Locate the cell with the specified text and output its [x, y] center coordinate. 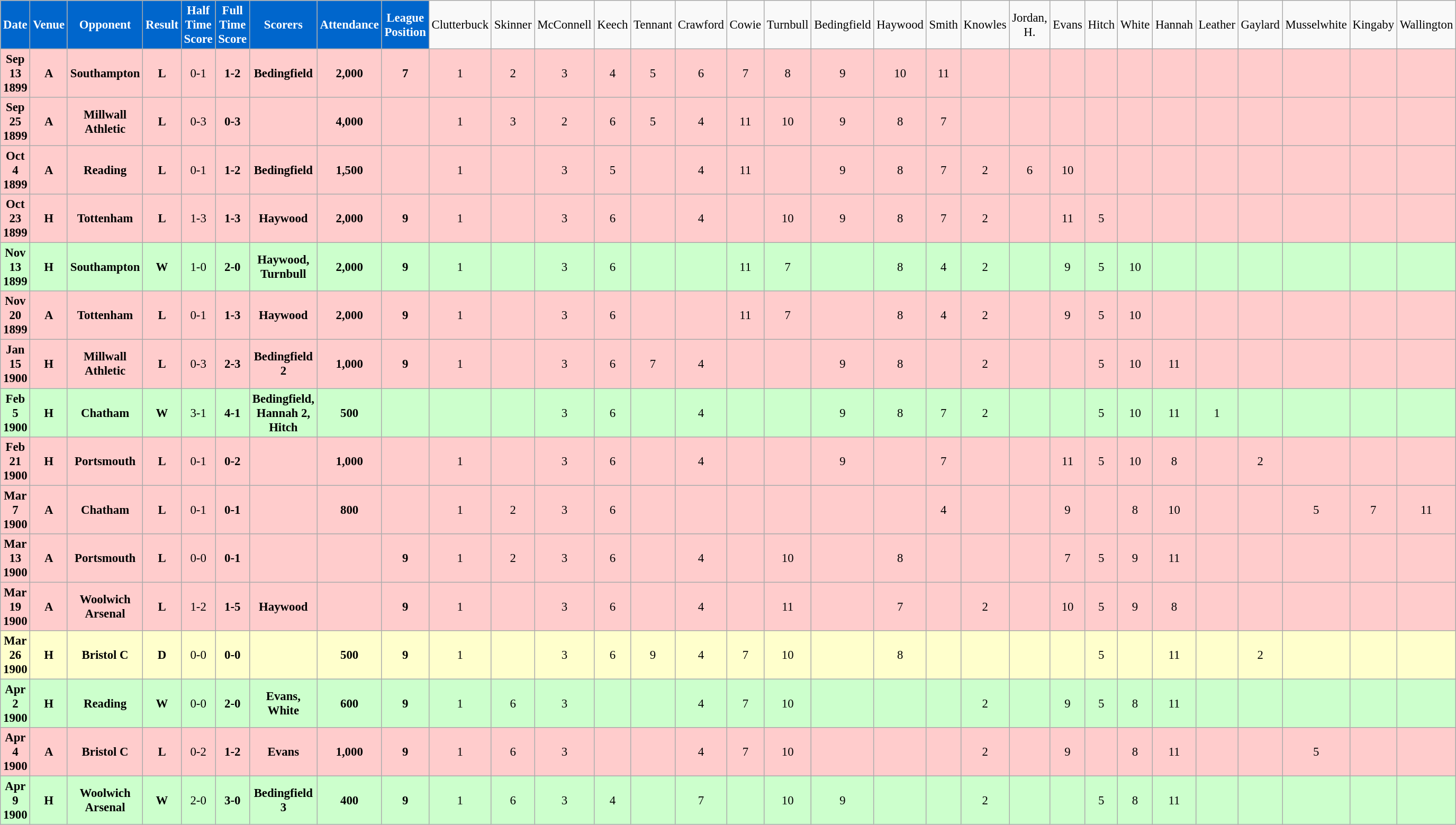
Apr 2 1900 [15, 703]
White [1135, 25]
Hannah [1174, 25]
3-0 [233, 800]
4-1 [233, 413]
Sep 13 1899 [15, 74]
Clutterbuck [460, 25]
Tennant [653, 25]
Jordan, H. [1030, 25]
Bedingfield, Hannah 2, Hitch [283, 413]
Crawford [701, 25]
400 [349, 800]
Bedingfield 3 [283, 800]
Apr 9 1900 [15, 800]
Scorers [283, 25]
Evans, White [283, 703]
Haywood, Turnbull [283, 267]
1,500 [349, 170]
Oct 23 1899 [15, 219]
Feb 21 1900 [15, 461]
Venue [49, 25]
Jan 15 1900 [15, 364]
Hitch [1101, 25]
Half Time Score [198, 25]
Skinner [512, 25]
Mar 7 1900 [15, 510]
Attendance [349, 25]
Mar 19 1900 [15, 606]
Musselwhite [1316, 25]
Knowles [985, 25]
Nov 13 1899 [15, 267]
Nov 20 1899 [15, 315]
4,000 [349, 122]
Mar 26 1900 [15, 655]
2-3 [233, 364]
600 [349, 703]
McConnell [564, 25]
Opponent [105, 25]
Smith [943, 25]
Apr 4 1900 [15, 752]
D [162, 655]
Gaylard [1260, 25]
League Position [405, 25]
Mar 13 1900 [15, 558]
3-1 [198, 413]
Result [162, 25]
Bedingfield 2 [283, 364]
Date [15, 25]
Wallington [1426, 25]
Oct 4 1899 [15, 170]
Leather [1217, 25]
800 [349, 510]
1-5 [233, 606]
Kingaby [1373, 25]
Cowie [745, 25]
Full Time Score [233, 25]
Turnbull [788, 25]
Feb 5 1900 [15, 413]
Sep 25 1899 [15, 122]
1-0 [198, 267]
Keech [613, 25]
